Scan for the cell matching the given text and deliver its [x, y] coordinate at center. 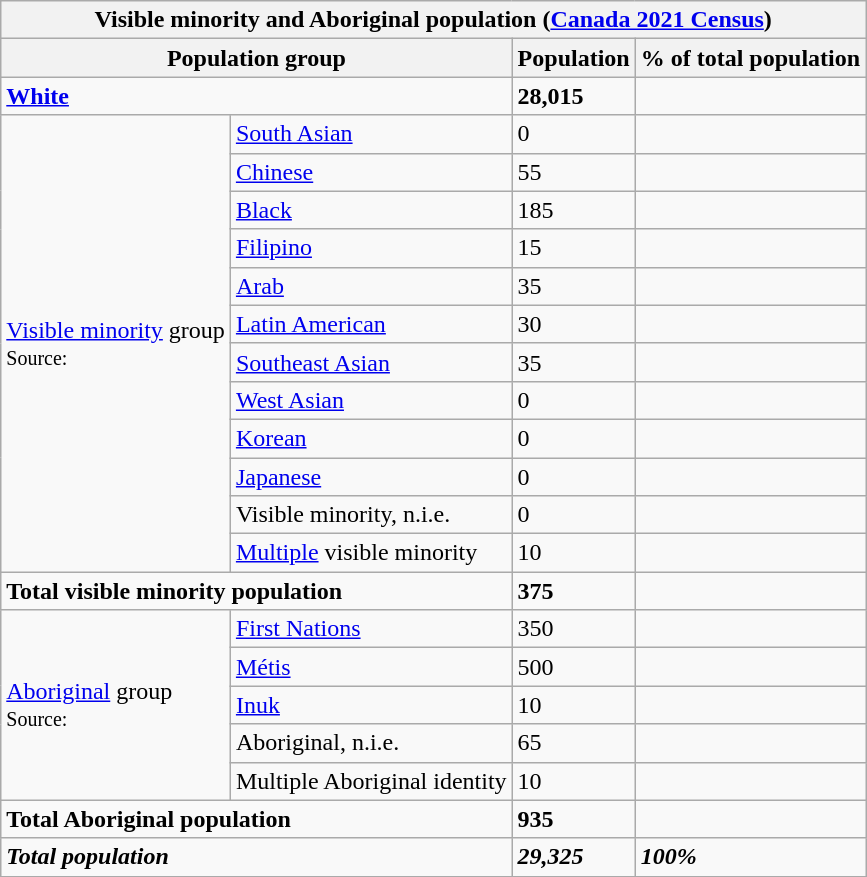
Korean [371, 438]
Inuk [371, 705]
350 [574, 629]
Visible minority, n.i.e. [371, 515]
Total population [256, 857]
First Nations [371, 629]
Southeast Asian [371, 362]
Population group [256, 58]
Filipino [371, 248]
65 [574, 743]
28,015 [574, 96]
30 [574, 324]
Visible minority groupSource: [116, 344]
185 [574, 210]
55 [574, 172]
Aboriginal, n.i.e. [371, 743]
Total visible minority population [256, 591]
White [256, 96]
Métis [371, 667]
Multiple Aboriginal identity [371, 781]
Latin American [371, 324]
Population [574, 58]
West Asian [371, 400]
Japanese [371, 477]
% of total population [750, 58]
500 [574, 667]
Total Aboriginal population [256, 819]
Arab [371, 286]
15 [574, 248]
Black [371, 210]
375 [574, 591]
29,325 [574, 857]
Multiple visible minority [371, 553]
Visible minority and Aboriginal population (Canada 2021 Census) [434, 20]
935 [574, 819]
100% [750, 857]
Chinese [371, 172]
South Asian [371, 134]
Aboriginal groupSource: [116, 705]
